Identify which cell holds the provided text, then report its (X, Y) central coordinate. 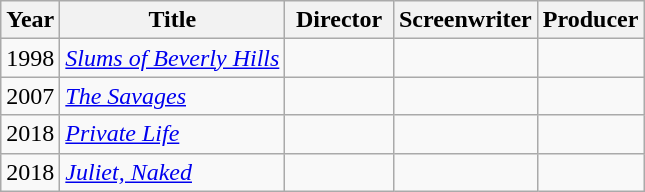
Screenwriter (465, 20)
Year (30, 20)
Director (340, 20)
The Savages (172, 96)
Private Life (172, 134)
Producer (590, 20)
Slums of Beverly Hills (172, 58)
2007 (30, 96)
Juliet, Naked (172, 172)
Title (172, 20)
1998 (30, 58)
